Output the [x, y] coordinate of the center of the cell containing the given text.  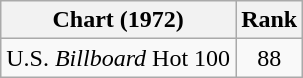
U.S. Billboard Hot 100 [118, 58]
88 [270, 58]
Rank [270, 20]
Chart (1972) [118, 20]
